Search for the cell housing the specified text and yield its [X, Y] center coordinate. 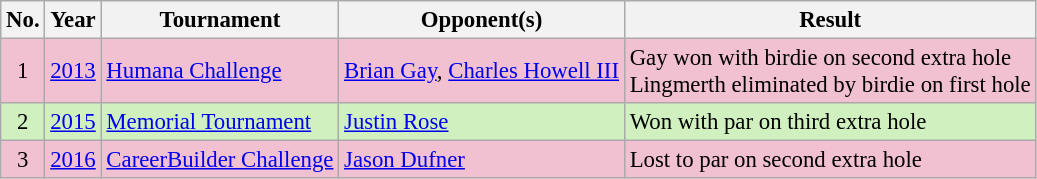
No. [23, 20]
Year [73, 20]
Won with par on third extra hole [830, 122]
Result [830, 20]
Brian Gay, Charles Howell III [482, 72]
1 [23, 72]
2 [23, 122]
Lost to par on second extra hole [830, 160]
Humana Challenge [220, 72]
Jason Dufner [482, 160]
3 [23, 160]
2013 [73, 72]
Tournament [220, 20]
Gay won with birdie on second extra holeLingmerth eliminated by birdie on first hole [830, 72]
2015 [73, 122]
Memorial Tournament [220, 122]
Justin Rose [482, 122]
CareerBuilder Challenge [220, 160]
2016 [73, 160]
Opponent(s) [482, 20]
